Find where the given text appears and provide that cell's center as [X, Y] coordinate. 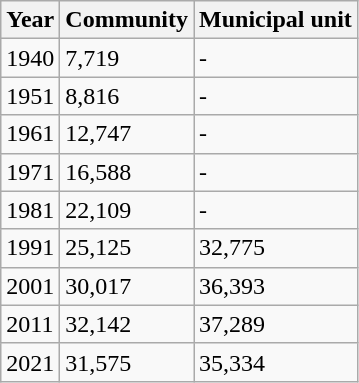
2021 [30, 362]
1940 [30, 58]
32,775 [276, 248]
30,017 [127, 286]
16,588 [127, 172]
22,109 [127, 210]
2001 [30, 286]
31,575 [127, 362]
25,125 [127, 248]
1961 [30, 134]
7,719 [127, 58]
1981 [30, 210]
2011 [30, 324]
1991 [30, 248]
32,142 [127, 324]
35,334 [276, 362]
Municipal unit [276, 20]
Community [127, 20]
Year [30, 20]
12,747 [127, 134]
1971 [30, 172]
1951 [30, 96]
8,816 [127, 96]
37,289 [276, 324]
36,393 [276, 286]
